Pinpoint the cell where the given text exists, returning its [x, y] midpoint coordinate. 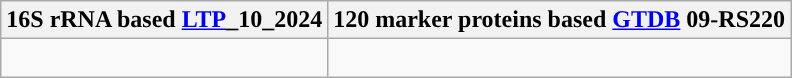
120 marker proteins based GTDB 09-RS220 [560, 20]
16S rRNA based LTP_10_2024 [164, 20]
